For the text-containing cell, return its midpoint in [x, y] coordinate format. 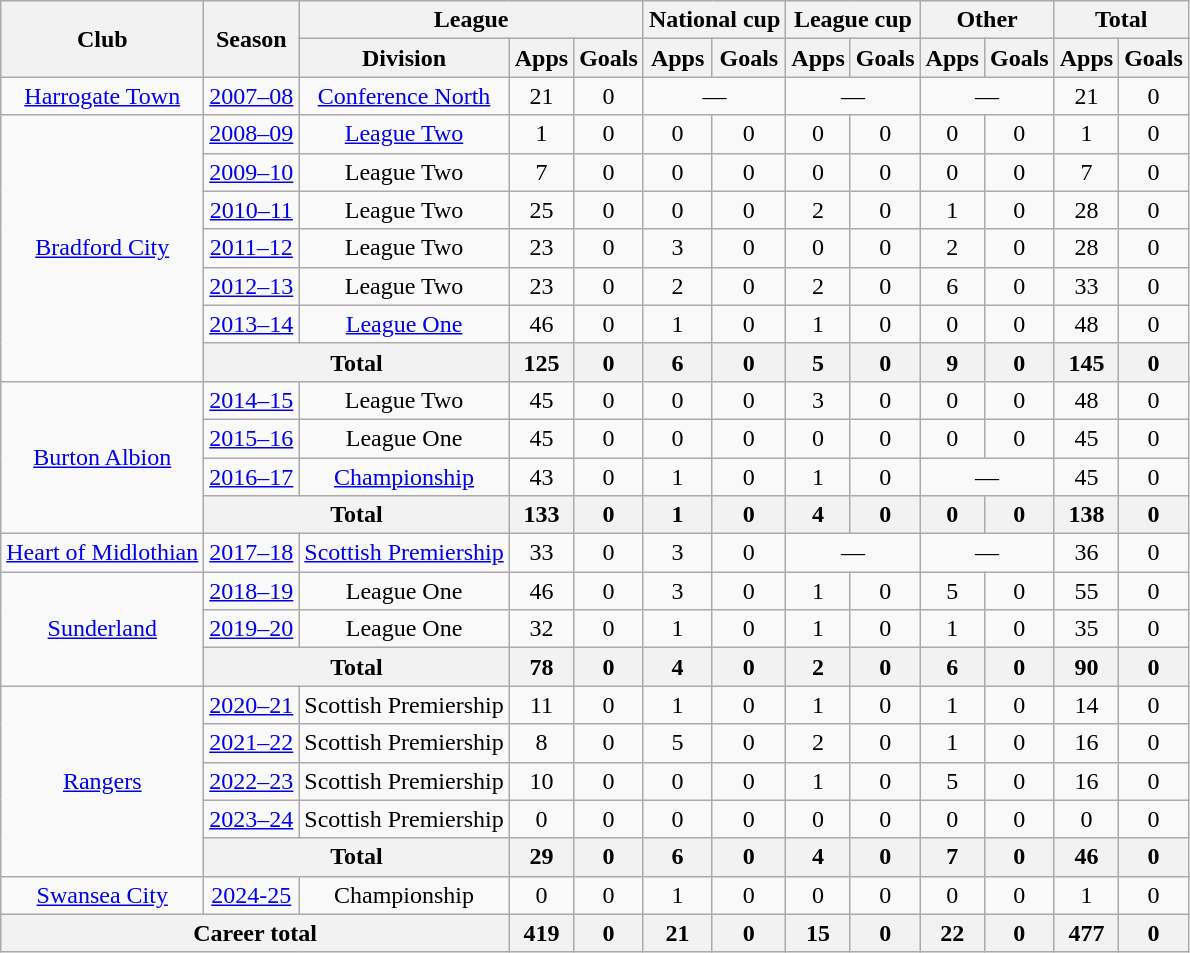
477 [1086, 933]
2012–13 [252, 286]
2014–15 [252, 400]
2022–23 [252, 781]
Career total [255, 933]
2023–24 [252, 819]
133 [541, 515]
Rangers [102, 781]
Heart of Midlothian [102, 553]
2010–11 [252, 210]
2013–14 [252, 324]
League cup [853, 20]
78 [541, 667]
138 [1086, 515]
2009–10 [252, 172]
2015–16 [252, 438]
22 [952, 933]
Sunderland [102, 629]
Season [252, 39]
Division [404, 58]
29 [541, 857]
125 [541, 362]
National cup [714, 20]
Bradford City [102, 248]
11 [541, 705]
Harrogate Town [102, 96]
Swansea City [102, 895]
2021–22 [252, 743]
8 [541, 743]
2020–21 [252, 705]
Burton Albion [102, 457]
2024-25 [252, 895]
419 [541, 933]
55 [1086, 591]
2018–19 [252, 591]
9 [952, 362]
25 [541, 210]
15 [818, 933]
32 [541, 629]
10 [541, 781]
145 [1086, 362]
Other [987, 20]
36 [1086, 553]
2017–18 [252, 553]
35 [1086, 629]
2008–09 [252, 134]
2016–17 [252, 477]
2011–12 [252, 248]
14 [1086, 705]
Conference North [404, 96]
43 [541, 477]
90 [1086, 667]
Club [102, 39]
2007–08 [252, 96]
League [472, 20]
2019–20 [252, 629]
